From the cell containing the given text, extract its center point as (X, Y) coordinate. 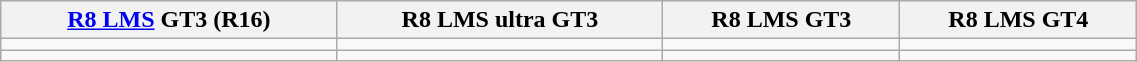
R8 LMS GT3 (R16) (169, 20)
R8 LMS ultra GT3 (500, 20)
R8 LMS GT4 (1018, 20)
R8 LMS GT3 (782, 20)
